Find where the given text appears and provide that cell's center as (X, Y) coordinate. 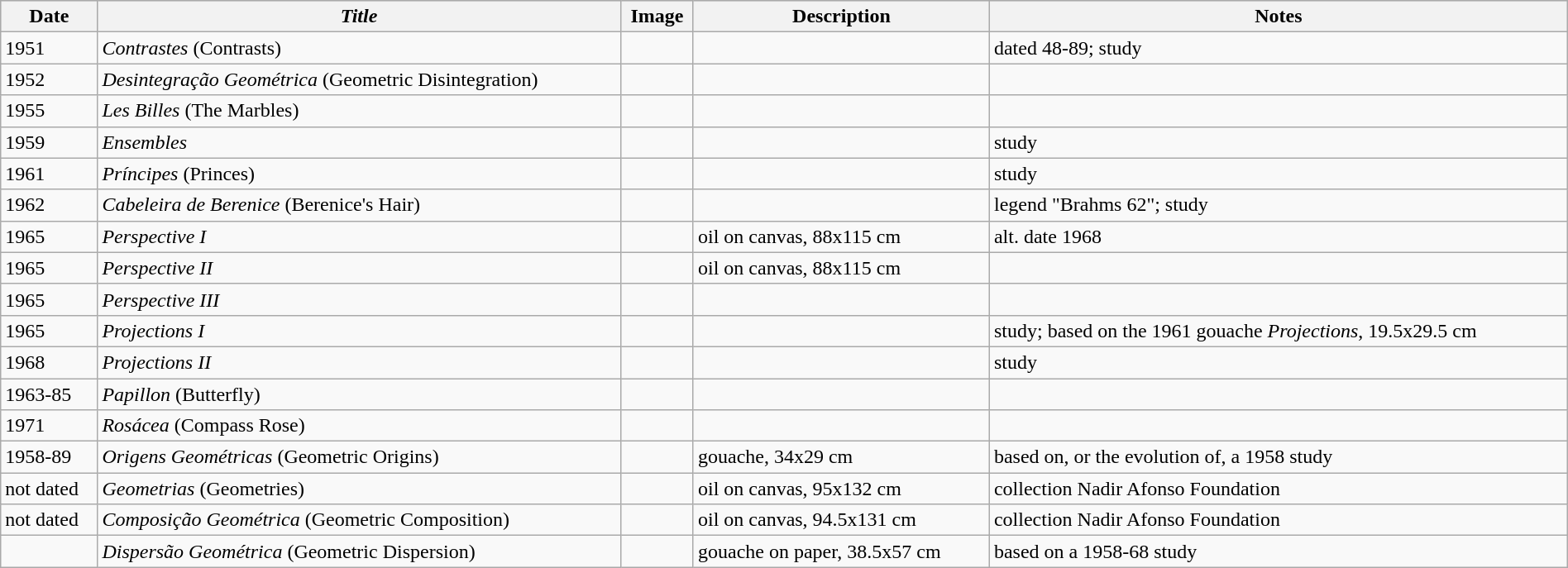
Image (657, 17)
1971 (50, 426)
Geometrias (Geometries) (359, 489)
study; based on the 1961 gouache Projections, 19.5x29.5 cm (1279, 331)
1959 (50, 142)
Príncipes (Princes) (359, 174)
Perspective II (359, 268)
Rosácea (Compass Rose) (359, 426)
dated 48-89; study (1279, 48)
Cabeleira de Berenice (Berenice's Hair) (359, 205)
1961 (50, 174)
1963-85 (50, 394)
1958-89 (50, 457)
Projections II (359, 362)
Contrastes (Contrasts) (359, 48)
Dispersão Geométrica (Geometric Dispersion) (359, 551)
1951 (50, 48)
Desintegração Geométrica (Geometric Disintegration) (359, 79)
1952 (50, 79)
gouache on paper, 38.5x57 cm (841, 551)
Les Billes (The Marbles) (359, 111)
Title (359, 17)
1968 (50, 362)
Description (841, 17)
1962 (50, 205)
based on a 1958-68 study (1279, 551)
legend "Brahms 62"; study (1279, 205)
Projections I (359, 331)
oil on canvas, 94.5x131 cm (841, 520)
Ensembles (359, 142)
oil on canvas, 95x132 cm (841, 489)
based on, or the evolution of, a 1958 study (1279, 457)
Notes (1279, 17)
Perspective III (359, 299)
1955 (50, 111)
alt. date 1968 (1279, 236)
Composição Geométrica (Geometric Composition) (359, 520)
gouache, 34x29 cm (841, 457)
Papillon (Butterfly) (359, 394)
Perspective I (359, 236)
Date (50, 17)
Origens Geométricas (Geometric Origins) (359, 457)
